Find where the given text appears and provide that cell's center as [x, y] coordinate. 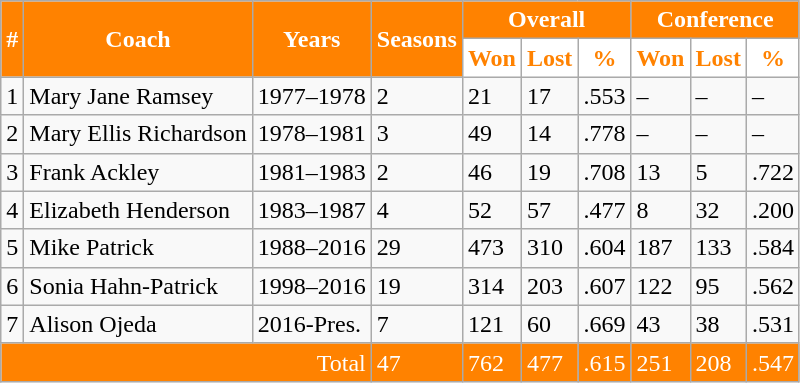
1981–1983 [312, 172]
762 [492, 362]
1 [12, 96]
13 [660, 172]
187 [660, 248]
Frank Ackley [138, 172]
1998–2016 [312, 286]
14 [549, 134]
Mary Ellis Richardson [138, 134]
2016-Pres. [312, 324]
203 [549, 286]
Elizabeth Henderson [138, 210]
.669 [604, 324]
49 [492, 134]
17 [549, 96]
.722 [772, 172]
52 [492, 210]
.477 [604, 210]
208 [718, 362]
Coach [138, 39]
Alison Ojeda [138, 324]
46 [492, 172]
477 [549, 362]
.553 [604, 96]
8 [660, 210]
Seasons [416, 39]
.562 [772, 286]
1983–1987 [312, 210]
.531 [772, 324]
121 [492, 324]
1978–1981 [312, 134]
# [12, 39]
Mary Jane Ramsey [138, 96]
Sonia Hahn-Patrick [138, 286]
1988–2016 [312, 248]
38 [718, 324]
1977–1978 [312, 96]
Total [186, 362]
Years [312, 39]
.778 [604, 134]
133 [718, 248]
310 [549, 248]
.604 [604, 248]
Overall [546, 20]
21 [492, 96]
47 [416, 362]
.607 [604, 286]
473 [492, 248]
29 [416, 248]
251 [660, 362]
43 [660, 324]
95 [718, 286]
.200 [772, 210]
Mike Patrick [138, 248]
.547 [772, 362]
Conference [716, 20]
.615 [604, 362]
122 [660, 286]
.708 [604, 172]
32 [718, 210]
.584 [772, 248]
6 [12, 286]
60 [549, 324]
314 [492, 286]
57 [549, 210]
